Determine the [X, Y] coordinate at the center of the cell enclosing the given text.  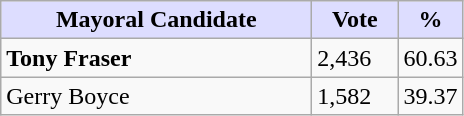
60.63 [430, 58]
2,436 [355, 58]
Tony Fraser [156, 58]
1,582 [355, 96]
39.37 [430, 96]
Mayoral Candidate [156, 20]
Vote [355, 20]
% [430, 20]
Gerry Boyce [156, 96]
